Extract the (X, Y) coordinate from the center of the cell holding the provided text.  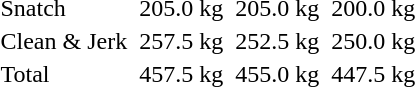
252.5 kg (278, 41)
257.5 kg (182, 41)
